Provide the [X, Y] coordinate of the cell's center where the given text is located.  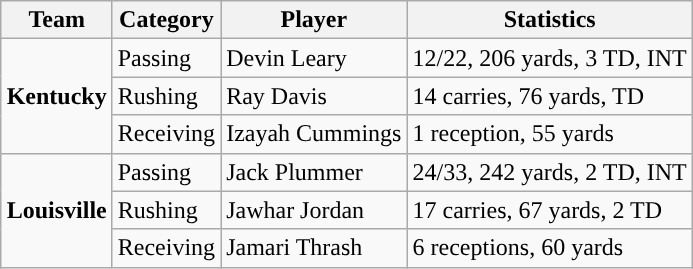
Jamari Thrash [314, 248]
12/22, 206 yards, 3 TD, INT [550, 58]
Statistics [550, 20]
6 receptions, 60 yards [550, 248]
Category [166, 20]
1 reception, 55 yards [550, 134]
Team [56, 20]
24/33, 242 yards, 2 TD, INT [550, 172]
Jawhar Jordan [314, 210]
14 carries, 76 yards, TD [550, 96]
Izayah Cummings [314, 134]
Louisville [56, 210]
Ray Davis [314, 96]
Player [314, 20]
Jack Plummer [314, 172]
Devin Leary [314, 58]
17 carries, 67 yards, 2 TD [550, 210]
Kentucky [56, 96]
